Pinpoint the cell where the given text exists, returning its [X, Y] midpoint coordinate. 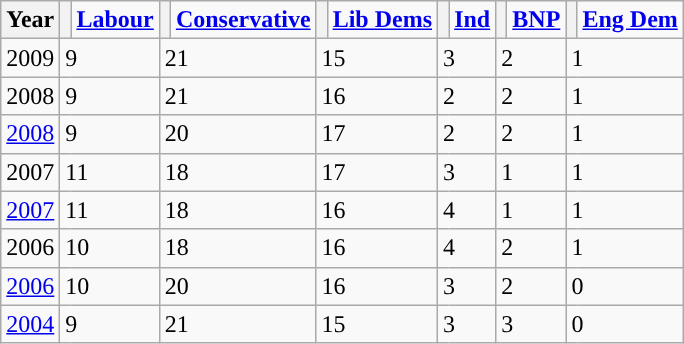
2009 [30, 58]
Year [30, 20]
Conservative [243, 20]
Labour [115, 20]
BNP [536, 20]
2004 [30, 324]
Ind [472, 20]
Eng Dem [630, 20]
Lib Dems [382, 20]
